Detect which cell encompasses the target text, then output its (X, Y) center coordinate. 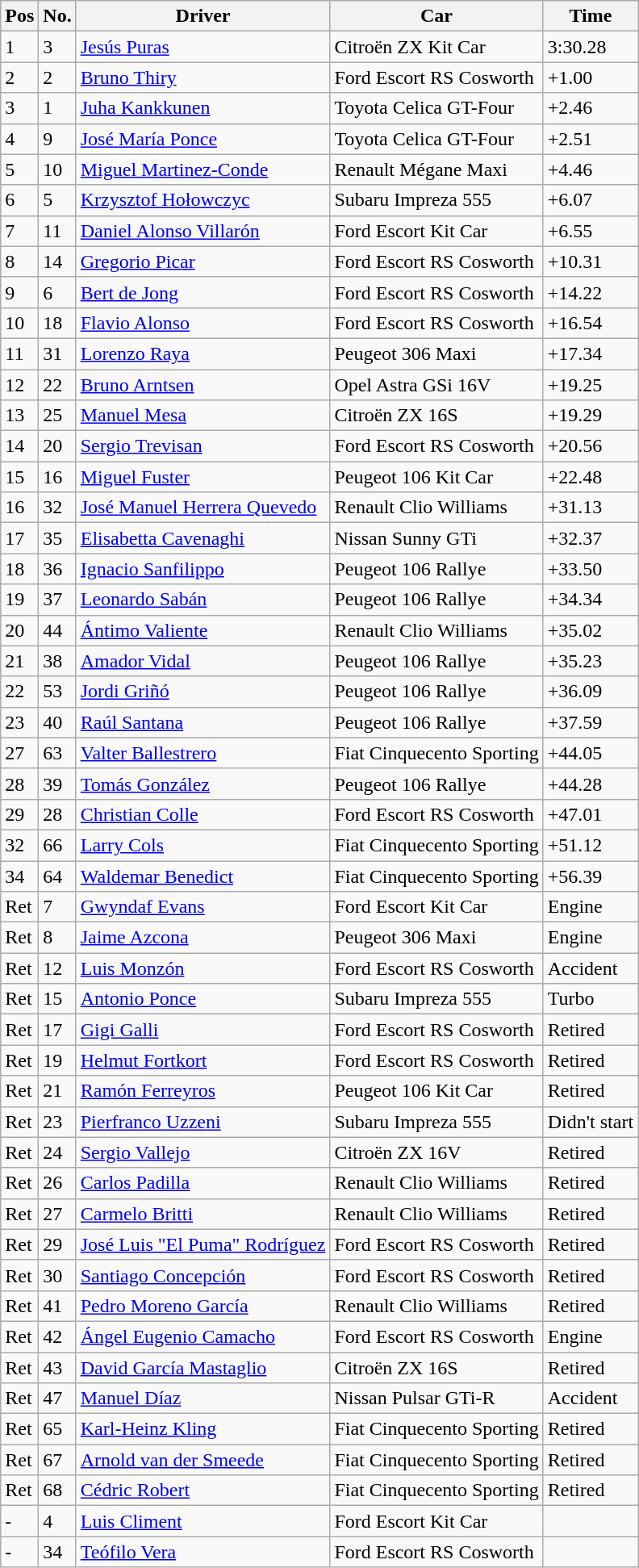
José Manuel Herrera Quevedo (203, 508)
Ántimo Valiente (203, 630)
+2.51 (591, 139)
Bruno Arntsen (203, 385)
47 (57, 1399)
42 (57, 1336)
Gigi Galli (203, 1030)
Jaime Azcona (203, 938)
68 (57, 1491)
+33.50 (591, 569)
+19.25 (591, 385)
Raúl Santana (203, 722)
+35.02 (591, 630)
40 (57, 722)
+1.00 (591, 77)
+44.05 (591, 753)
Nissan Pulsar GTi-R (436, 1399)
Pos (19, 16)
Cédric Robert (203, 1491)
+6.07 (591, 200)
No. (57, 16)
+37.59 (591, 722)
Didn't start (591, 1122)
+51.12 (591, 845)
Ramón Ferreyros (203, 1091)
Carlos Padilla (203, 1183)
Elisabetta Cavenaghi (203, 538)
+34.34 (591, 600)
38 (57, 661)
Turbo (591, 999)
José Luis "El Puma" Rodríguez (203, 1244)
Sergio Vallejo (203, 1152)
+4.46 (591, 169)
Jordi Griñó (203, 692)
Pedro Moreno García (203, 1306)
Juha Kankkunen (203, 108)
Helmut Fortkort (203, 1060)
26 (57, 1183)
37 (57, 600)
30 (57, 1275)
Teófilo Vera (203, 1552)
25 (57, 416)
Luis Monzón (203, 968)
Driver (203, 16)
53 (57, 692)
Manuel Díaz (203, 1399)
Gwyndaf Evans (203, 907)
13 (19, 416)
+47.01 (591, 814)
+2.46 (591, 108)
Amador Vidal (203, 661)
+14.22 (591, 292)
Bruno Thiry (203, 77)
+35.23 (591, 661)
Daniel Alonso Villarón (203, 231)
Antonio Ponce (203, 999)
+22.48 (591, 477)
Leonardo Sabán (203, 600)
+10.31 (591, 261)
Miguel Fuster (203, 477)
Tomás González (203, 784)
Larry Cols (203, 845)
Nissan Sunny GTi (436, 538)
67 (57, 1460)
65 (57, 1429)
+16.54 (591, 323)
Christian Colle (203, 814)
+36.09 (591, 692)
Ignacio Sanfilippo (203, 569)
44 (57, 630)
43 (57, 1368)
Ángel Eugenio Camacho (203, 1336)
Pierfranco Uzzeni (203, 1122)
Waldemar Benedict (203, 876)
31 (57, 353)
+56.39 (591, 876)
Krzysztof Hołowczyc (203, 200)
36 (57, 569)
Santiago Concepción (203, 1275)
66 (57, 845)
Valter Ballestrero (203, 753)
24 (57, 1152)
Sergio Trevisan (203, 446)
Citroën ZX Kit Car (436, 47)
Opel Astra GSi 16V (436, 385)
+19.29 (591, 416)
Citroën ZX 16V (436, 1152)
David García Mastaglio (203, 1368)
+44.28 (591, 784)
Car (436, 16)
+31.13 (591, 508)
José María Ponce (203, 139)
3:30.28 (591, 47)
+20.56 (591, 446)
41 (57, 1306)
Time (591, 16)
Miguel Martinez-Conde (203, 169)
63 (57, 753)
Karl-Heinz Kling (203, 1429)
35 (57, 538)
Luis Climent (203, 1521)
Manuel Mesa (203, 416)
Lorenzo Raya (203, 353)
+17.34 (591, 353)
Jesús Puras (203, 47)
Arnold van der Smeede (203, 1460)
Renault Mégane Maxi (436, 169)
39 (57, 784)
+6.55 (591, 231)
Bert de Jong (203, 292)
+32.37 (591, 538)
Carmelo Britti (203, 1214)
Gregorio Picar (203, 261)
64 (57, 876)
Flavio Alonso (203, 323)
